Scan for the cell matching the given text and deliver its [X, Y] coordinate at center. 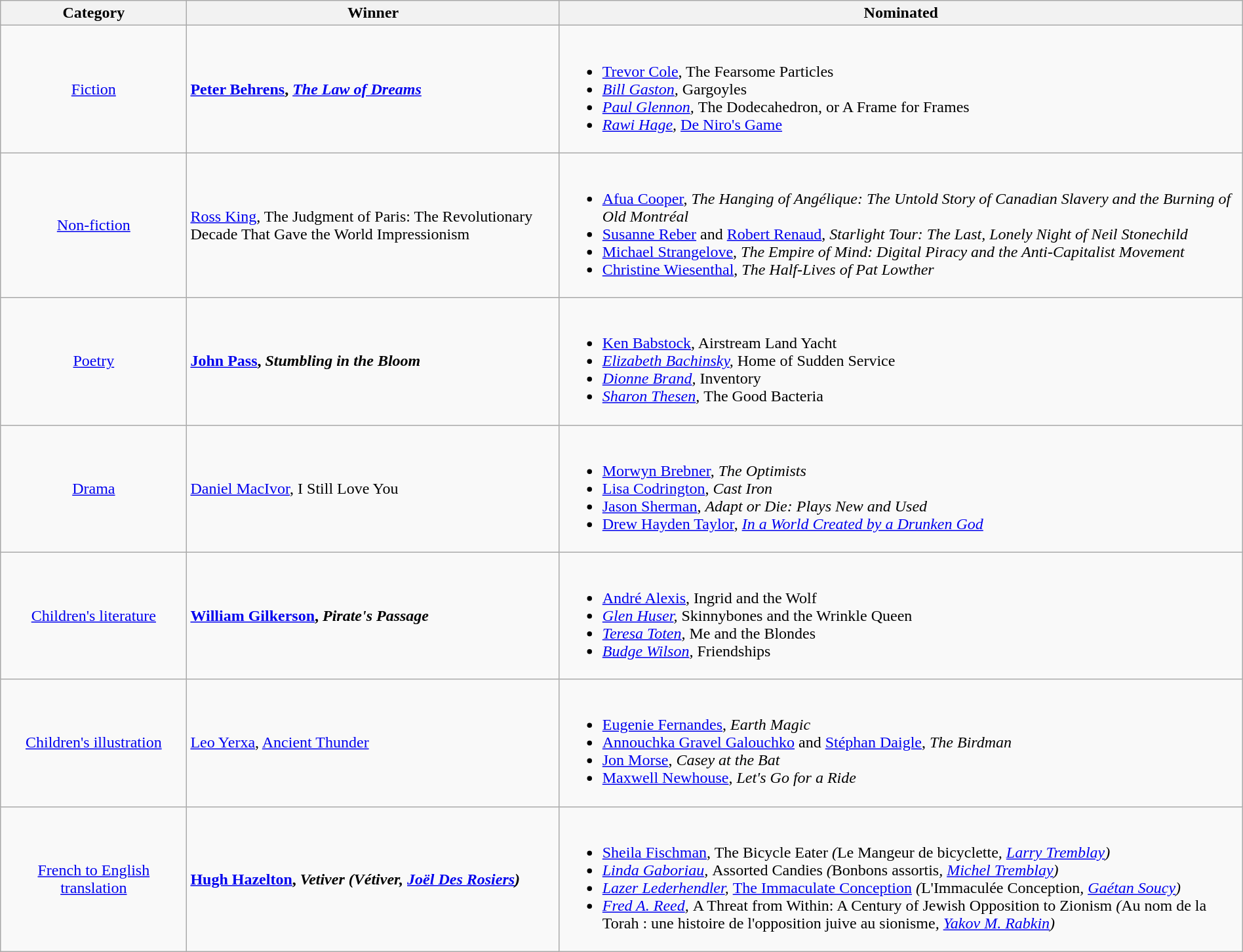
Trevor Cole, The Fearsome ParticlesBill Gaston, GargoylesPaul Glennon, The Dodecahedron, or A Frame for FramesRawi Hage, De Niro's Game [901, 89]
Non-fiction [94, 226]
Winner [373, 13]
Children's literature [94, 616]
Poetry [94, 361]
Drama [94, 488]
André Alexis, Ingrid and the WolfGlen Huser, Skinnybones and the Wrinkle QueenTeresa Toten, Me and the BlondesBudge Wilson, Friendships [901, 616]
Category [94, 13]
John Pass, Stumbling in the Bloom [373, 361]
Ross King, The Judgment of Paris: The Revolutionary Decade That Gave the World Impressionism [373, 226]
Daniel MacIvor, I Still Love You [373, 488]
Peter Behrens, The Law of Dreams [373, 89]
Children's illustration [94, 743]
Leo Yerxa, Ancient Thunder [373, 743]
Hugh Hazelton, Vetiver (Vétiver, Joël Des Rosiers) [373, 879]
Nominated [901, 13]
Ken Babstock, Airstream Land YachtElizabeth Bachinsky, Home of Sudden ServiceDionne Brand, InventorySharon Thesen, The Good Bacteria [901, 361]
French to English translation [94, 879]
Fiction [94, 89]
William Gilkerson, Pirate's Passage [373, 616]
